Determine the (x, y) coordinate at the center of the cell enclosing the given text.  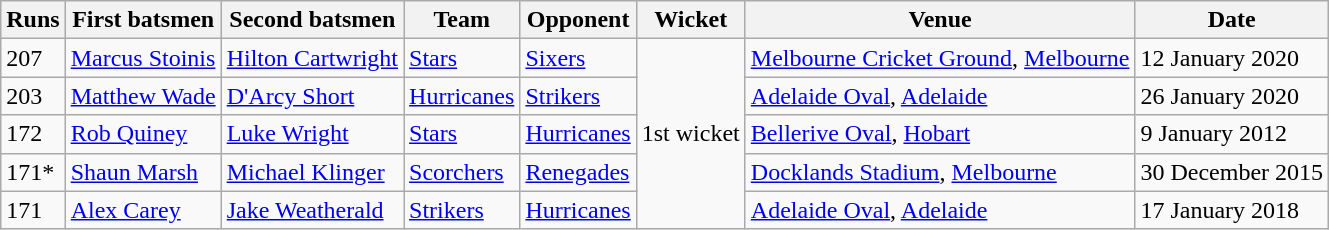
Melbourne Cricket Ground, Melbourne (940, 58)
Bellerive Oval, Hobart (940, 134)
Michael Klinger (312, 172)
Team (462, 20)
Runs (33, 20)
30 December 2015 (1232, 172)
1st wicket (690, 134)
First batsmen (143, 20)
17 January 2018 (1232, 210)
12 January 2020 (1232, 58)
171* (33, 172)
D'Arcy Short (312, 96)
Venue (940, 20)
Date (1232, 20)
26 January 2020 (1232, 96)
Matthew Wade (143, 96)
Alex Carey (143, 210)
172 (33, 134)
207 (33, 58)
Hilton Cartwright (312, 58)
Scorchers (462, 172)
Shaun Marsh (143, 172)
Rob Quiney (143, 134)
Docklands Stadium, Melbourne (940, 172)
9 January 2012 (1232, 134)
Renegades (578, 172)
Sixers (578, 58)
Opponent (578, 20)
203 (33, 96)
Second batsmen (312, 20)
Jake Weatherald (312, 210)
Marcus Stoinis (143, 58)
171 (33, 210)
Luke Wright (312, 134)
Wicket (690, 20)
